Identify which cell holds the provided text, then report its (X, Y) central coordinate. 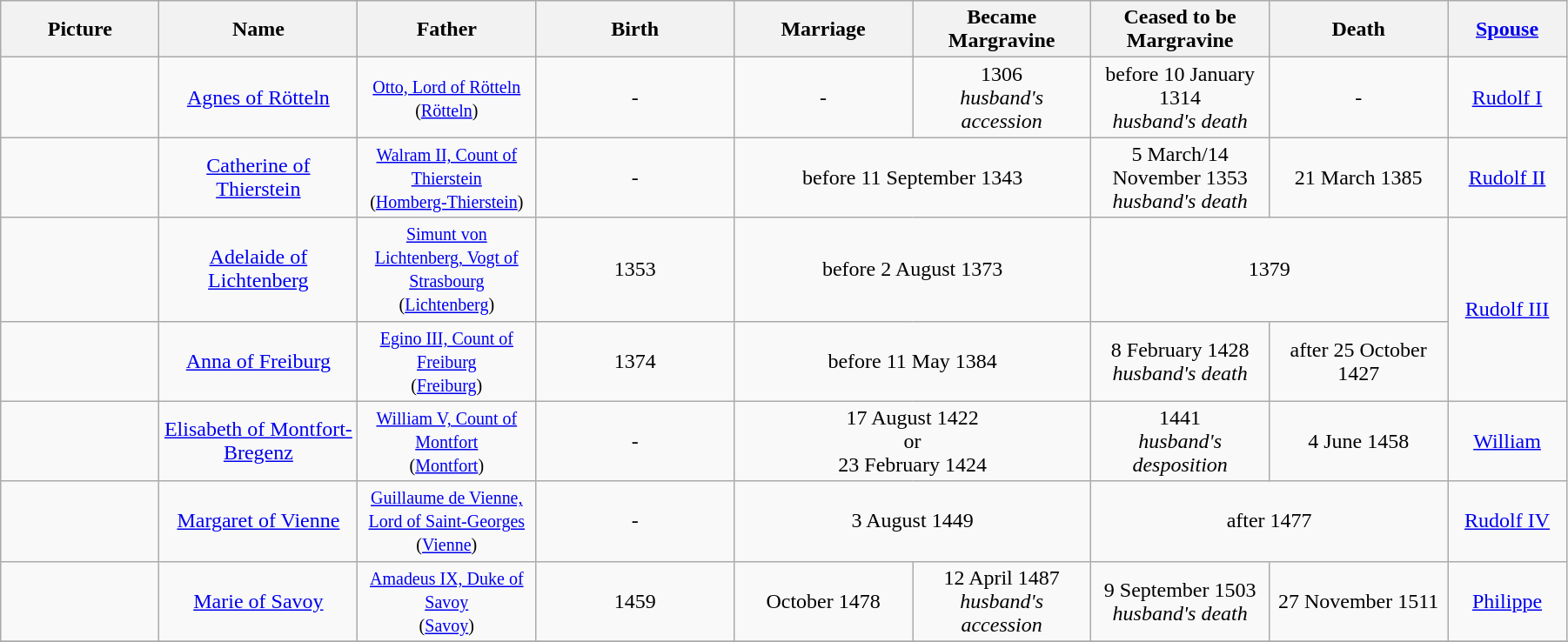
Picture (80, 30)
Philippe (1507, 601)
Guillaume de Vienne, Lord of Saint-Georges(Vienne) (447, 521)
Rudolf I (1507, 97)
Adelaide of Lichtenberg (258, 270)
Otto, Lord of Rötteln(Rötteln) (447, 97)
after 1477 (1270, 521)
Agnes of Rötteln (258, 97)
before 2 August 1373 (913, 270)
before 11 May 1384 (913, 361)
9 September 1503husband's death (1180, 601)
1441husband's desposition (1180, 441)
21 March 1385 (1359, 177)
Margaret of Vienne (258, 521)
Death (1359, 30)
27 November 1511 (1359, 601)
Rudolf IV (1507, 521)
5 March/14 November 1353husband's death (1180, 177)
William V, Count of Montfort(Montfort) (447, 441)
Ceased to be Margravine (1180, 30)
Name (258, 30)
after 25 October 1427 (1359, 361)
1353 (635, 270)
4 June 1458 (1359, 441)
1379 (1270, 270)
Simunt von Lichtenberg, Vogt of Strasbourg(Lichtenberg) (447, 270)
3 August 1449 (913, 521)
before 10 January 1314husband's death (1180, 97)
Catherine of Thierstein (258, 177)
Rudolf II (1507, 177)
1306husband's accession (1002, 97)
12 April 1487husband's accession (1002, 601)
October 1478 (823, 601)
1374 (635, 361)
Anna of Freiburg (258, 361)
William (1507, 441)
Elisabeth of Montfort-Bregenz (258, 441)
Spouse (1507, 30)
Amadeus IX, Duke of Savoy(Savoy) (447, 601)
8 February 1428husband's death (1180, 361)
Rudolf III (1507, 310)
1459 (635, 601)
Egino III, Count of Freiburg(Freiburg) (447, 361)
Became Margravine (1002, 30)
Father (447, 30)
Marie of Savoy (258, 601)
17 August 1422or23 February 1424 (913, 441)
before 11 September 1343 (913, 177)
Walram II, Count of Thierstein(Homberg-Thierstein) (447, 177)
Birth (635, 30)
Marriage (823, 30)
